Return the (x, y) coordinate for the center point of the cell that contains the specified text.  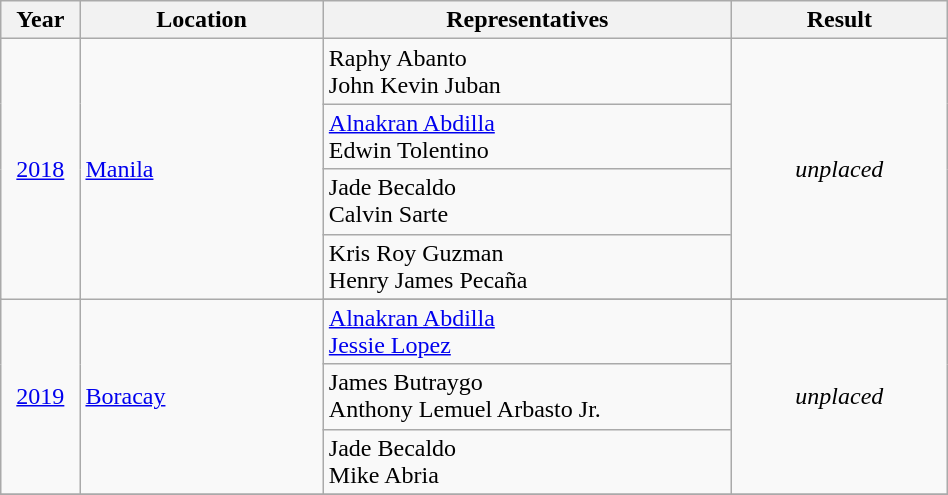
Year (40, 20)
James Butraygo Anthony Lemuel Arbasto Jr. (527, 396)
Location (202, 20)
Result (839, 20)
2019 (40, 396)
Jade Becaldo Calvin Sarte (527, 202)
Boracay (202, 396)
Jade Becaldo Mike Abria (527, 462)
Kris Roy Guzman Henry James Pecaña (527, 266)
2018 (40, 169)
Raphy Abanto John Kevin Juban (527, 72)
Alnakran Abdilla Jessie Lopez (527, 332)
Alnakran Abdilla Edwin Tolentino (527, 136)
Representatives (527, 20)
Manila (202, 169)
